Provide the (x, y) coordinate of the cell's center where the given text is located.  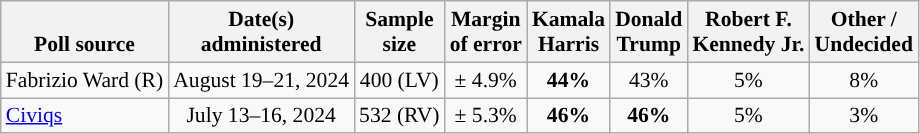
Samplesize (400, 32)
± 4.9% (486, 80)
Robert F.Kennedy Jr. (748, 32)
43% (648, 80)
Date(s)administered (261, 32)
8% (864, 80)
August 19–21, 2024 (261, 80)
44% (568, 80)
Other /Undecided (864, 32)
400 (LV) (400, 80)
Poll source (84, 32)
3% (864, 116)
July 13–16, 2024 (261, 116)
KamalaHarris (568, 32)
Marginof error (486, 32)
532 (RV) (400, 116)
DonaldTrump (648, 32)
Civiqs (84, 116)
Fabrizio Ward (R) (84, 80)
± 5.3% (486, 116)
